Scan for the cell matching the given text and deliver its [x, y] coordinate at center. 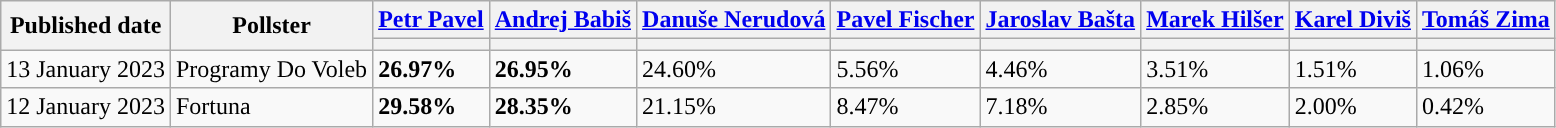
Published date [86, 26]
Karel Diviš [1352, 20]
Jaroslav Bašta [1060, 20]
1.06% [1486, 69]
Pollster [271, 26]
7.18% [1060, 107]
Fortuna [271, 107]
Pavel Fischer [906, 20]
3.51% [1216, 69]
24.60% [734, 69]
5.56% [906, 69]
Danuše Nerudová [734, 20]
Tomáš Zima [1486, 20]
0.42% [1486, 107]
21.15% [734, 107]
26.97% [432, 69]
28.35% [562, 107]
4.46% [1060, 69]
Marek Hilšer [1216, 20]
2.85% [1216, 107]
13 January 2023 [86, 69]
Andrej Babiš [562, 20]
26.95% [562, 69]
1.51% [1352, 69]
29.58% [432, 107]
8.47% [906, 107]
12 January 2023 [86, 107]
2.00% [1352, 107]
Petr Pavel [432, 20]
Programy Do Voleb [271, 69]
